Provide the (X, Y) coordinate of the cell's center where the given text is located.  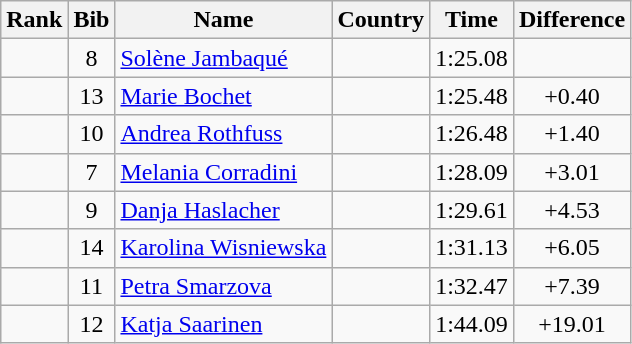
1:44.09 (472, 324)
10 (92, 134)
Andrea Rothfuss (224, 134)
+7.39 (572, 286)
Solène Jambaqué (224, 58)
+19.01 (572, 324)
1:25.48 (472, 96)
1:28.09 (472, 172)
Difference (572, 20)
Karolina Wisniewska (224, 248)
1:26.48 (472, 134)
Danja Haslacher (224, 210)
+1.40 (572, 134)
Katja Saarinen (224, 324)
1:32.47 (472, 286)
7 (92, 172)
Rank (34, 20)
+4.53 (572, 210)
+3.01 (572, 172)
Country (381, 20)
+0.40 (572, 96)
1:31.13 (472, 248)
11 (92, 286)
13 (92, 96)
Name (224, 20)
+6.05 (572, 248)
1:29.61 (472, 210)
1:25.08 (472, 58)
9 (92, 210)
Melania Corradini (224, 172)
14 (92, 248)
Marie Bochet (224, 96)
Time (472, 20)
8 (92, 58)
Petra Smarzova (224, 286)
Bib (92, 20)
12 (92, 324)
